Determine the [x, y] coordinate at the center of the cell enclosing the given text.  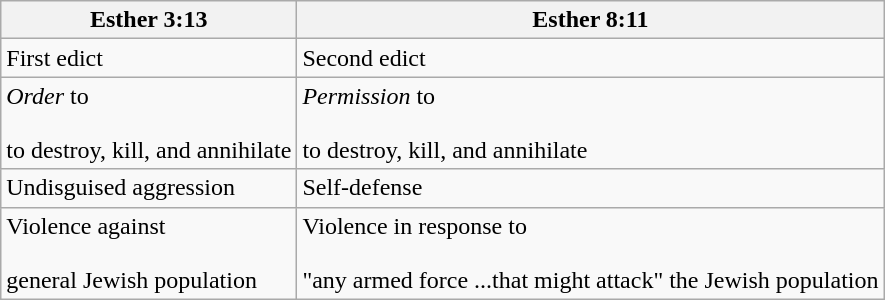
Permission toto destroy, kill, and annihilate [590, 123]
Esther 8:11 [590, 20]
Undisguised aggression [149, 188]
Order to to destroy, kill, and annihilate [149, 123]
Self-defense [590, 188]
Esther 3:13 [149, 20]
Violence against general Jewish population [149, 253]
Violence in response to "any armed force ...that might attack" the Jewish population [590, 253]
Second edict [590, 58]
First edict [149, 58]
